For the text-containing cell, return its midpoint in (X, Y) coordinate format. 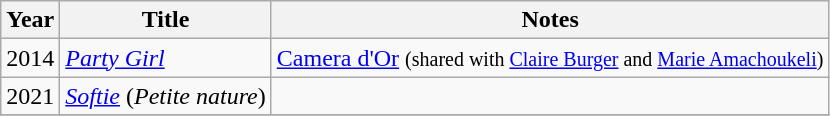
Softie (Petite nature) (166, 96)
Year (30, 20)
Notes (550, 20)
2021 (30, 96)
Title (166, 20)
2014 (30, 58)
Party Girl (166, 58)
Camera d'Or (shared with Claire Burger and Marie Amachoukeli) (550, 58)
